Pinpoint the cell where the given text exists, returning its (x, y) midpoint coordinate. 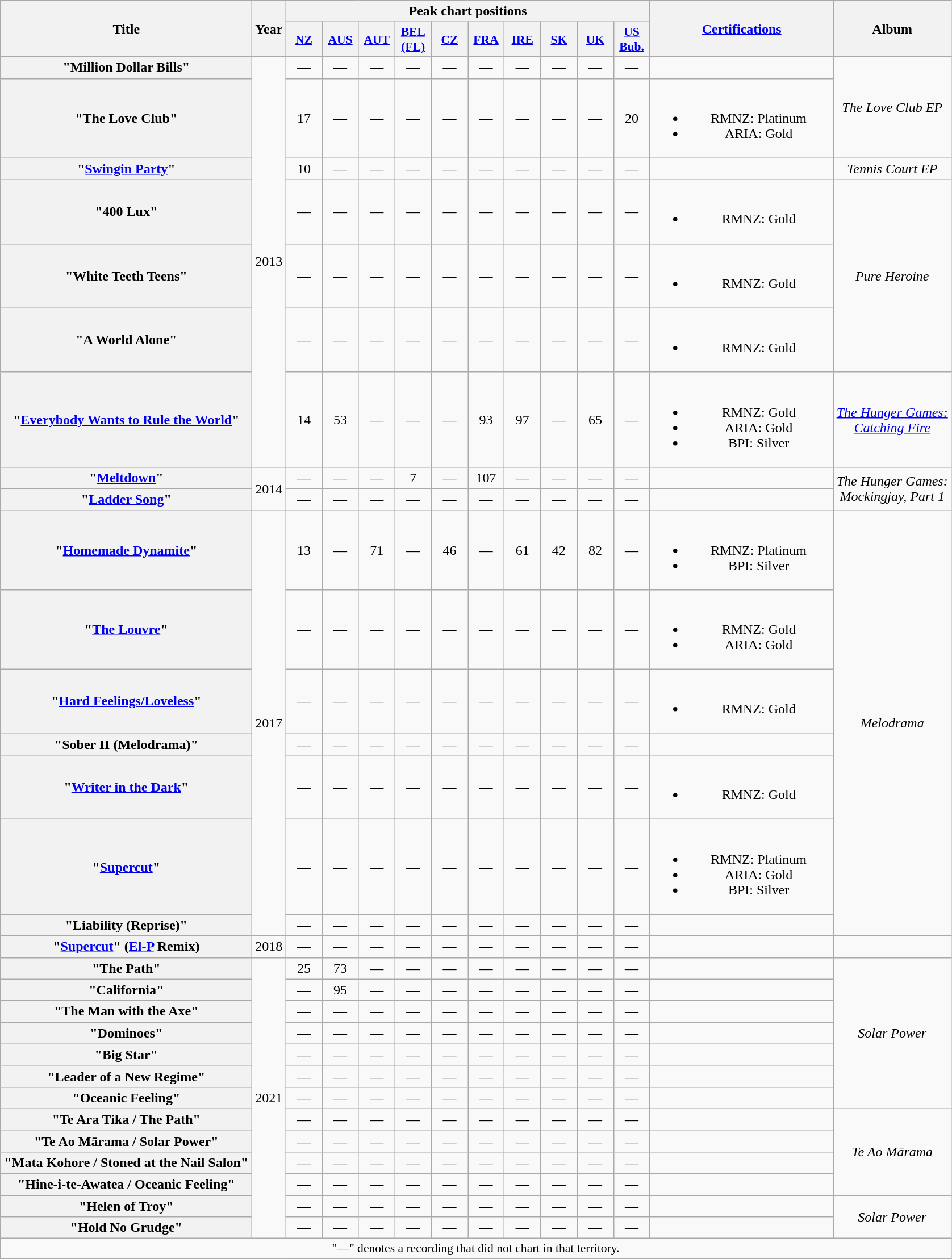
7 (413, 478)
61 (523, 550)
"The Path" (126, 968)
"Hold No Grudge" (126, 1228)
RMNZ: GoldARIA: GoldBPI: Silver (742, 419)
42 (559, 550)
95 (340, 990)
BEL(FL) (413, 40)
"Te Ao Mārama / Solar Power" (126, 1141)
Peak chart positions (468, 11)
"Dominoes" (126, 1033)
Melodrama (892, 722)
NZ (304, 40)
The Hunger Games:Mockingjay, Part 1 (892, 488)
25 (304, 968)
107 (486, 478)
"Supercut" (126, 867)
"Meltdown" (126, 478)
13 (304, 550)
"Big Star" (126, 1055)
"Homemade Dynamite" (126, 550)
71 (377, 550)
Certifications (742, 28)
RMNZ: GoldARIA: Gold (742, 630)
"Million Dollar Bills" (126, 68)
"Leader of a New Regime" (126, 1076)
AUS (340, 40)
"Mata Kohore / Stoned at the Nail Salon" (126, 1163)
93 (486, 419)
17 (304, 118)
"Te Ara Tika / The Path" (126, 1119)
2021 (269, 1098)
IRE (523, 40)
2014 (269, 488)
"The Man with the Axe" (126, 1011)
RMNZ: PlatinumARIA: Gold (742, 118)
CZ (449, 40)
"California" (126, 990)
"Sober II (Melodrama)" (126, 744)
"Liability (Reprise)" (126, 925)
"400 Lux" (126, 211)
RMNZ: PlatinumBPI: Silver (742, 550)
"Ladder Song" (126, 499)
65 (595, 419)
"A World Alone" (126, 340)
SK (559, 40)
"The Love Club" (126, 118)
Title (126, 28)
"Hard Feelings/Loveless" (126, 702)
The Hunger Games:Catching Fire (892, 419)
USBub. (632, 40)
"The Louvre" (126, 630)
97 (523, 419)
"Hine-i-te-Awatea / Oceanic Feeling" (126, 1185)
"Everybody Wants to Rule the World" (126, 419)
AUT (377, 40)
"Writer in the Dark" (126, 787)
53 (340, 419)
Te Ao Mārama (892, 1152)
RMNZ: PlatinumARIA: GoldBPI: Silver (742, 867)
46 (449, 550)
Album (892, 28)
"—" denotes a recording that did not chart in that territory. (476, 1249)
"Helen of Troy" (126, 1206)
UK (595, 40)
Year (269, 28)
2013 (269, 262)
73 (340, 968)
82 (595, 550)
10 (304, 169)
20 (632, 118)
2018 (269, 947)
The Love Club EP (892, 107)
Tennis Court EP (892, 169)
"White Teeth Teens" (126, 276)
"Supercut" (El-P Remix) (126, 947)
FRA (486, 40)
Pure Heroine (892, 276)
"Swingin Party" (126, 169)
"Oceanic Feeling" (126, 1098)
14 (304, 419)
2017 (269, 722)
